Identify which cell holds the provided text, then report its [x, y] central coordinate. 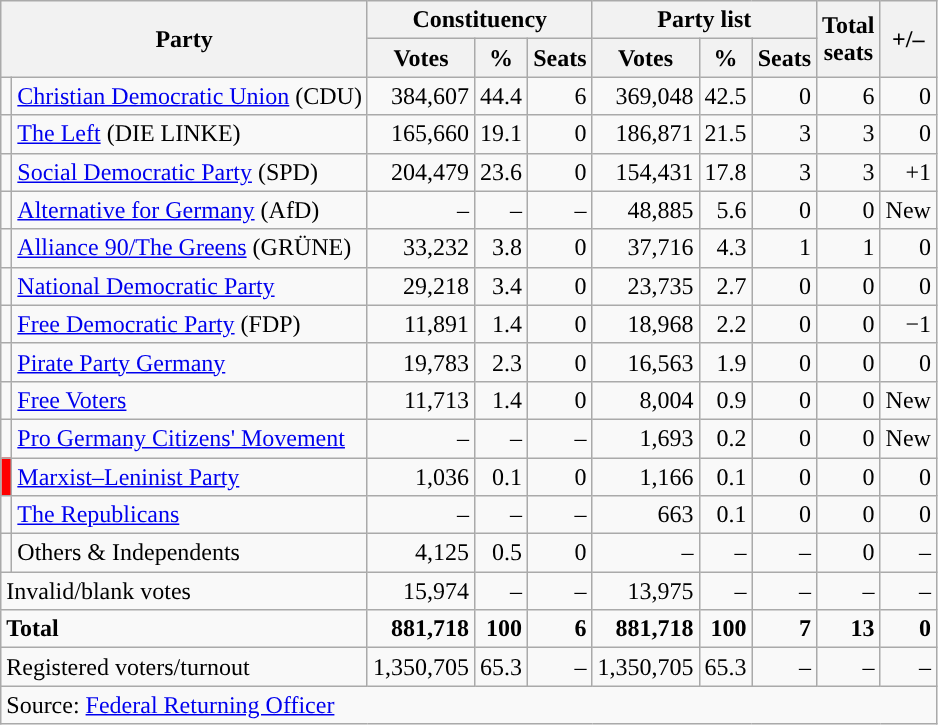
+/– [908, 39]
Totalseats [849, 39]
19.1 [502, 134]
663 [646, 515]
2.2 [726, 324]
Others & Independents [190, 553]
5.6 [726, 210]
42.5 [726, 96]
11,713 [420, 400]
2.3 [502, 362]
186,871 [646, 134]
23,735 [646, 286]
0.9 [726, 400]
1,693 [646, 438]
−1 [908, 324]
48,885 [646, 210]
3.4 [502, 286]
Free Democratic Party (FDP) [190, 324]
Source: Federal Returning Officer [469, 705]
19,783 [420, 362]
Alliance 90/The Greens (GRÜNE) [190, 248]
Invalid/blank votes [184, 591]
+1 [908, 172]
1,166 [646, 477]
384,607 [420, 96]
1,036 [420, 477]
Alternative for Germany (AfD) [190, 210]
23.6 [502, 172]
Party [184, 39]
The Left (DIE LINKE) [190, 134]
154,431 [646, 172]
369,048 [646, 96]
Social Democratic Party (SPD) [190, 172]
0.5 [502, 553]
Free Voters [190, 400]
The Republicans [190, 515]
44.4 [502, 96]
4.3 [726, 248]
7 [784, 629]
Pirate Party Germany [190, 362]
Party list [704, 20]
13 [849, 629]
33,232 [420, 248]
National Democratic Party [190, 286]
13,975 [646, 591]
18,968 [646, 324]
3.8 [502, 248]
16,563 [646, 362]
2.7 [726, 286]
Marxist–Leninist Party [190, 477]
17.8 [726, 172]
11,891 [420, 324]
Pro Germany Citizens' Movement [190, 438]
37,716 [646, 248]
21.5 [726, 134]
1.9 [726, 362]
8,004 [646, 400]
165,660 [420, 134]
Constituency [480, 20]
Total [184, 629]
Registered voters/turnout [184, 667]
29,218 [420, 286]
204,479 [420, 172]
4,125 [420, 553]
15,974 [420, 591]
0.2 [726, 438]
Christian Democratic Union (CDU) [190, 96]
